Provide the (x, y) coordinate of the cell's center where the given text is located.  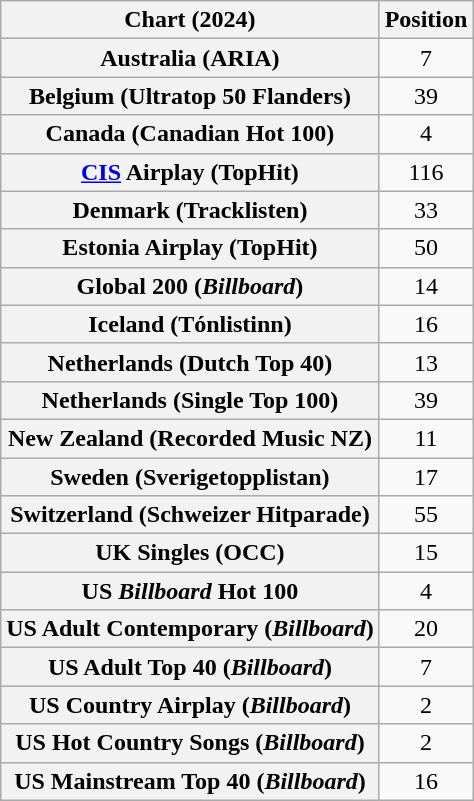
CIS Airplay (TopHit) (190, 172)
14 (426, 286)
33 (426, 210)
55 (426, 515)
20 (426, 629)
Denmark (Tracklisten) (190, 210)
US Adult Top 40 (Billboard) (190, 667)
UK Singles (OCC) (190, 553)
US Adult Contemporary (Billboard) (190, 629)
Position (426, 20)
Switzerland (Schweizer Hitparade) (190, 515)
US Mainstream Top 40 (Billboard) (190, 781)
15 (426, 553)
Netherlands (Single Top 100) (190, 400)
US Country Airplay (Billboard) (190, 705)
Australia (ARIA) (190, 58)
116 (426, 172)
US Hot Country Songs (Billboard) (190, 743)
Chart (2024) (190, 20)
50 (426, 248)
Estonia Airplay (TopHit) (190, 248)
New Zealand (Recorded Music NZ) (190, 438)
17 (426, 477)
11 (426, 438)
Canada (Canadian Hot 100) (190, 134)
Belgium (Ultratop 50 Flanders) (190, 96)
Global 200 (Billboard) (190, 286)
13 (426, 362)
US Billboard Hot 100 (190, 591)
Netherlands (Dutch Top 40) (190, 362)
Iceland (Tónlistinn) (190, 324)
Sweden (Sverigetopplistan) (190, 477)
